Identify which cell holds the provided text, then report its (x, y) central coordinate. 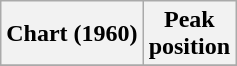
Peakposition (189, 34)
Chart (1960) (72, 34)
